Search for the cell housing the specified text and yield its [x, y] center coordinate. 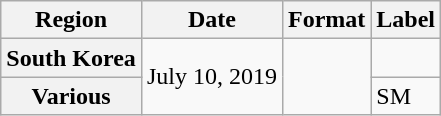
Region [72, 20]
South Korea [72, 58]
Format [326, 20]
Various [72, 96]
Label [406, 20]
Date [212, 20]
July 10, 2019 [212, 77]
SM [406, 96]
